Locate the cell with the specified text and output its (X, Y) center coordinate. 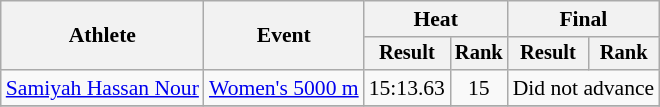
Event (284, 36)
Women's 5000 m (284, 88)
Samiyah Hassan Nour (102, 88)
15:13.63 (407, 88)
Final (584, 19)
Heat (436, 19)
Athlete (102, 36)
15 (479, 88)
Did not advance (584, 88)
